Return the (x, y) coordinate for the center point of the cell that contains the specified text.  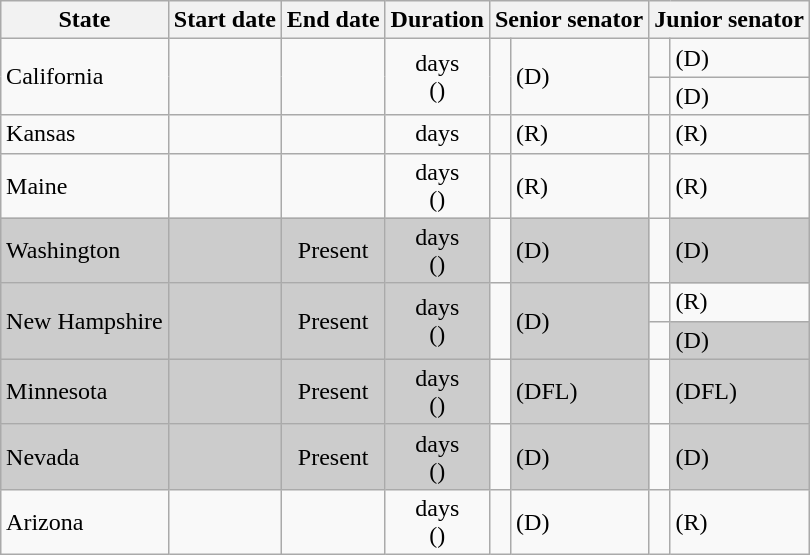
State (85, 20)
Minnesota (85, 392)
New Hampshire (85, 321)
Duration (437, 20)
Junior senator (730, 20)
days (437, 134)
Start date (224, 20)
Maine (85, 186)
Kansas (85, 134)
Arizona (85, 522)
End date (333, 20)
Nevada (85, 456)
California (85, 77)
Senior senator (568, 20)
Washington (85, 250)
